Pinpoint the cell where the given text exists, returning its [X, Y] midpoint coordinate. 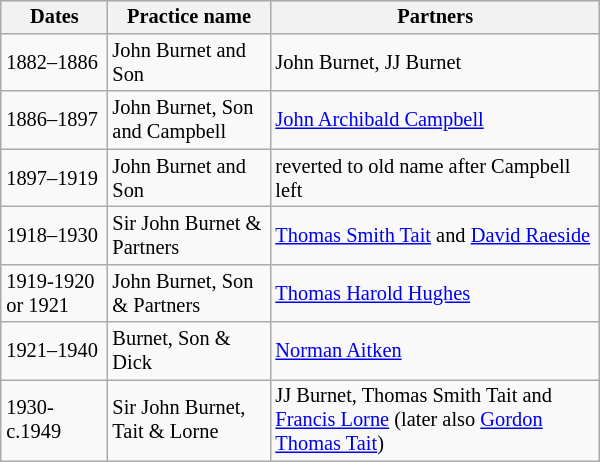
1886–1897 [54, 120]
Dates [54, 17]
1897–1919 [54, 178]
John Burnet, Son & Partners [190, 293]
1882–1886 [54, 63]
John Burnet, JJ Burnet [436, 63]
reverted to old name after Campbell left [436, 178]
Sir John Burnet & Partners [190, 236]
1919-1920 or 1921 [54, 293]
Norman Aitken [436, 351]
Thomas Smith Tait and David Raeside [436, 236]
John Burnet, Son and Campbell [190, 120]
Burnet, Son & Dick [190, 351]
1921–1940 [54, 351]
John Archibald Campbell [436, 120]
Sir John Burnet, Tait & Lorne [190, 421]
JJ Burnet, Thomas Smith Tait and Francis Lorne (later also Gordon Thomas Tait) [436, 421]
Thomas Harold Hughes [436, 293]
Partners [436, 17]
Practice name [190, 17]
1918–1930 [54, 236]
1930-c.1949 [54, 421]
